From the cell containing the given text, extract its center point as (x, y) coordinate. 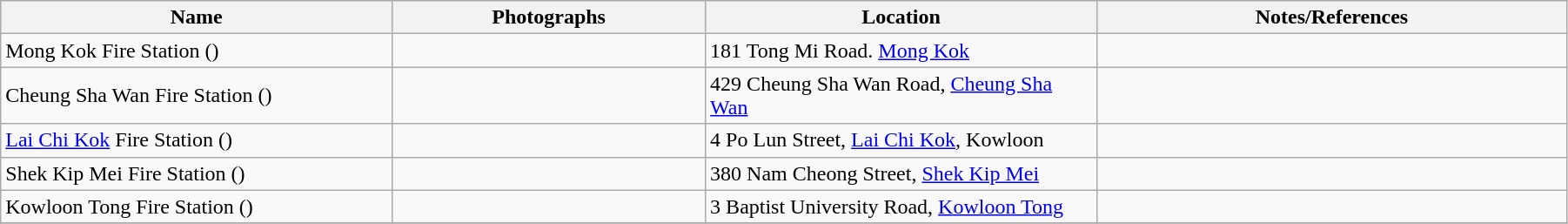
Notes/References (1331, 17)
4 Po Lun Street, Lai Chi Kok, Kowloon (901, 140)
Photographs (549, 17)
Cheung Sha Wan Fire Station () (197, 96)
Shek Kip Mei Fire Station () (197, 173)
Lai Chi Kok Fire Station () (197, 140)
Kowloon Tong Fire Station () (197, 207)
380 Nam Cheong Street, Shek Kip Mei (901, 173)
Location (901, 17)
181 Tong Mi Road. Mong Kok (901, 51)
Mong Kok Fire Station () (197, 51)
Name (197, 17)
429 Cheung Sha Wan Road, Cheung Sha Wan (901, 96)
3 Baptist University Road, Kowloon Tong (901, 207)
